Determine the [X, Y] coordinate at the center of the cell enclosing the given text.  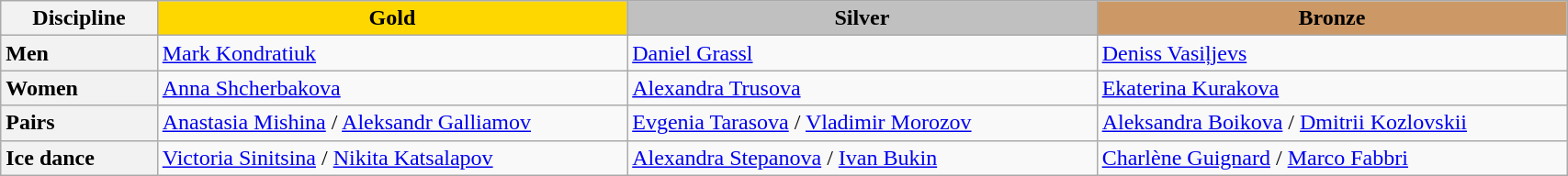
Charlène Guignard / Marco Fabbri [1332, 158]
Silver [862, 18]
Anastasia Mishina / Aleksandr Galliamov [391, 123]
Daniel Grassl [862, 53]
Women [79, 88]
Bronze [1332, 18]
Pairs [79, 123]
Mark Kondratiuk [391, 53]
Anna Shcherbakova [391, 88]
Alexandra Trusova [862, 88]
Ice dance [79, 158]
Ekaterina Kurakova [1332, 88]
Evgenia Tarasova / Vladimir Morozov [862, 123]
Deniss Vasiļjevs [1332, 53]
Alexandra Stepanova / Ivan Bukin [862, 158]
Gold [391, 18]
Victoria Sinitsina / Nikita Katsalapov [391, 158]
Discipline [79, 18]
Aleksandra Boikova / Dmitrii Kozlovskii [1332, 123]
Men [79, 53]
